From the cell containing the given text, extract its center point as [X, Y] coordinate. 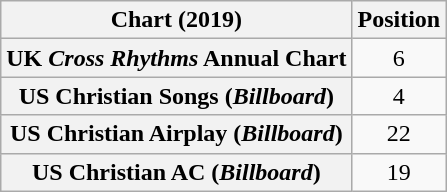
Position [399, 20]
Chart (2019) [176, 20]
19 [399, 172]
US Christian AC (Billboard) [176, 172]
US Christian Airplay (Billboard) [176, 134]
22 [399, 134]
4 [399, 96]
6 [399, 58]
US Christian Songs (Billboard) [176, 96]
UK Cross Rhythms Annual Chart [176, 58]
